Search for the cell housing the specified text and yield its [X, Y] center coordinate. 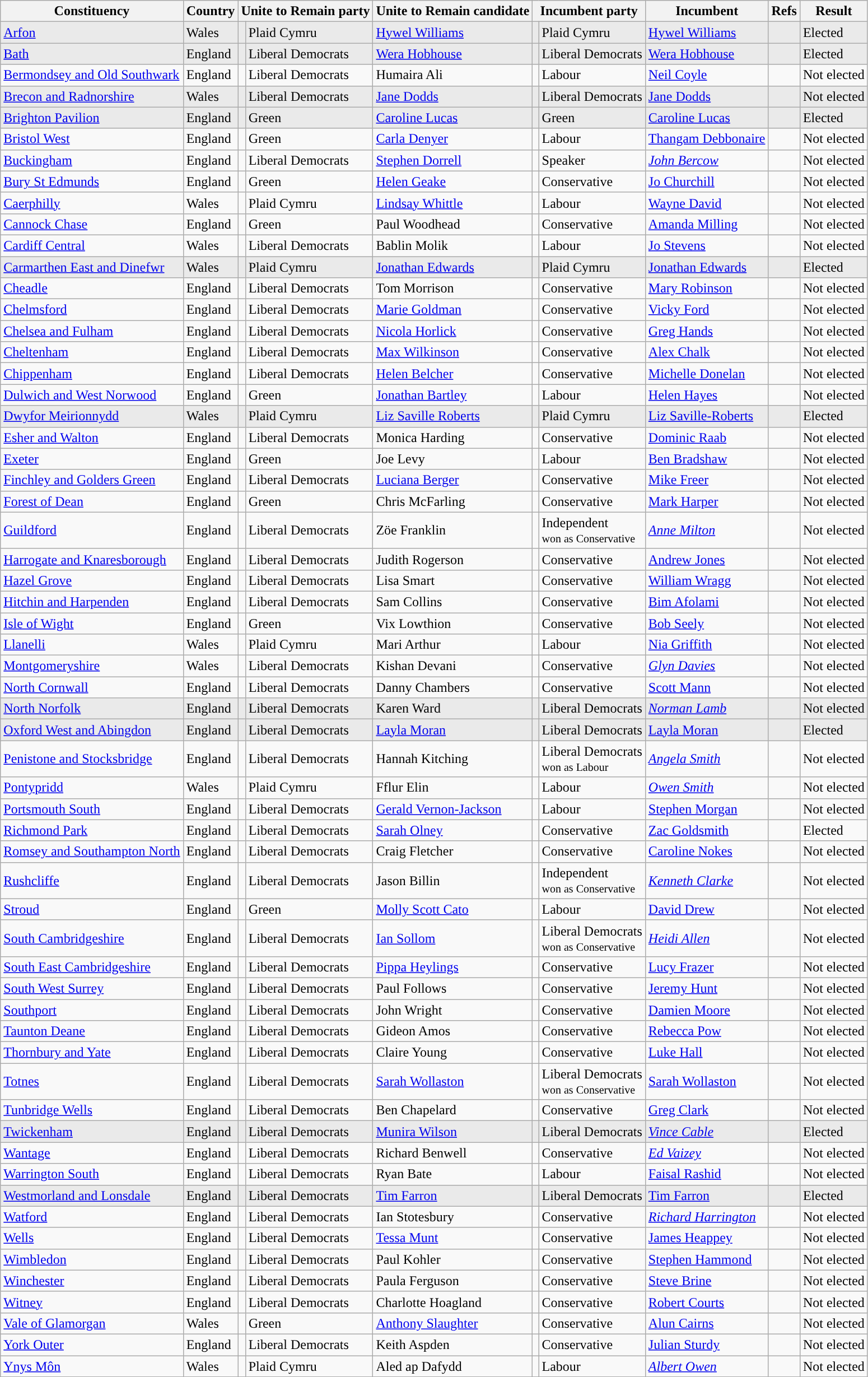
Bermondsey and Old Southwark [92, 75]
Jeremy Hunt [707, 988]
Unite to Remain party [306, 11]
Twickenham [92, 1132]
Claire Young [452, 1053]
Norman Lamb [707, 709]
Molly Scott Cato [452, 909]
Chris McFarling [452, 501]
Zac Goldsmith [707, 830]
Dominic Raab [707, 438]
Damien Moore [707, 1010]
Luke Hall [707, 1053]
John Bercow [707, 160]
Danny Chambers [452, 687]
Ian Stotesbury [452, 1217]
Wells [92, 1238]
Aled ap Dafydd [452, 1366]
John Wright [452, 1010]
Fflur Elin [452, 788]
Monica Harding [452, 438]
James Heappey [707, 1238]
Glyn Davies [707, 666]
Jo Churchill [707, 182]
Gideon Amos [452, 1031]
Sarah Olney [452, 830]
Montgomeryshire [92, 666]
Vicky Ford [707, 310]
Helen Belcher [452, 374]
Cheadle [92, 289]
Paul Woodhead [452, 224]
Thornbury and Yate [92, 1053]
Tom Morrison [452, 289]
Incumbent party [589, 11]
North Cornwall [92, 687]
Result [833, 11]
Llanelli [92, 645]
South Cambridgeshire [92, 938]
Portsmouth South [92, 809]
Stroud [92, 909]
Refs [784, 11]
Paula Ferguson [452, 1281]
South East Cambridgeshire [92, 967]
Bury St Edmunds [92, 182]
Southport [92, 1010]
Wimbledon [92, 1259]
Anthony Slaughter [452, 1323]
Zöe Franklin [452, 530]
Watford [92, 1217]
Warrington South [92, 1174]
Tessa Munt [452, 1238]
Winchester [92, 1281]
Lisa Smart [452, 580]
Dwyfor Meirionnydd [92, 416]
Tunbridge Wells [92, 1110]
Munira Wilson [452, 1132]
Cannock Chase [92, 224]
Greg Clark [707, 1110]
Caroline Nokes [707, 852]
Heidi Allen [707, 938]
Richard Harrington [707, 1217]
Craig Fletcher [452, 852]
Vale of Glamorgan [92, 1323]
Guildford [92, 530]
Ian Sollom [452, 938]
Rebecca Pow [707, 1031]
Andrew Jones [707, 559]
Liberal Democratswon as Labour [592, 759]
Bablin Molik [452, 245]
Humaira Ali [452, 75]
Pippa Heylings [452, 967]
Romsey and Southampton North [92, 852]
Bath [92, 54]
North Norfolk [92, 709]
Neil Coyle [707, 75]
Witney [92, 1302]
Caerphilly [92, 203]
Richard Benwell [452, 1153]
Westmorland and Lonsdale [92, 1195]
Lucy Frazer [707, 967]
Angela Smith [707, 759]
Hannah Kitching [452, 759]
David Drew [707, 909]
Amanda Milling [707, 224]
Independentwon as Conservative [592, 881]
William Wragg [707, 580]
Anne Milton [707, 530]
Ben Bradshaw [707, 459]
Buckingham [92, 160]
Mark Harper [707, 501]
Sam Collins [452, 602]
Cheltenham [92, 352]
Finchley and Golders Green [92, 480]
Nicola Horlick [452, 331]
Unite to Remain candidate [452, 11]
Dulwich and West Norwood [92, 395]
Faisal Rashid [707, 1174]
Scott Mann [707, 687]
York Outer [92, 1345]
Steve Brine [707, 1281]
Paul Kohler [452, 1259]
Ynys Môn [92, 1366]
Carmarthen East and Dinefwr [92, 267]
Incumbent [707, 11]
Carla Denyer [452, 139]
Harrogate and Knaresborough [92, 559]
Lindsay Whittle [452, 203]
Jason Billin [452, 881]
Stephen Dorrell [452, 160]
Totnes [92, 1081]
Stephen Hammond [707, 1259]
Kishan Devani [452, 666]
Mike Freer [707, 480]
Alex Chalk [707, 352]
Bob Seely [707, 624]
Oxford West and Abingdon [92, 730]
Ben Chapelard [452, 1110]
Wantage [92, 1153]
Constituency [92, 11]
Wayne David [707, 203]
Gerald Vernon-Jackson [452, 809]
Chelsea and Fulham [92, 331]
Judith Rogerson [452, 559]
Hitchin and Harpenden [92, 602]
Robert Courts [707, 1302]
Ryan Bate [452, 1174]
Cardiff Central [92, 245]
Brighton Pavilion [92, 118]
Keith Aspden [452, 1345]
Owen Smith [707, 788]
Penistone and Stocksbridge [92, 759]
Alun Cairns [707, 1323]
Mari Arthur [452, 645]
Mary Robinson [707, 289]
Max Wilkinson [452, 352]
Hazel Grove [92, 580]
Taunton Deane [92, 1031]
Exeter [92, 459]
Kenneth Clarke [707, 881]
Arfon [92, 32]
Albert Owen [707, 1366]
Pontypridd [92, 788]
Marie Goldman [452, 310]
Rushcliffe [92, 881]
Joe Levy [452, 459]
Julian Sturdy [707, 1345]
South West Surrey [92, 988]
Helen Geake [452, 182]
Stephen Morgan [707, 809]
Thangam Debbonaire [707, 139]
Karen Ward [452, 709]
Jonathan Bartley [452, 395]
Liz Saville Roberts [452, 416]
Chippenham [92, 374]
Luciana Berger [452, 480]
Chelmsford [92, 310]
Esher and Walton [92, 438]
Speaker [592, 160]
Liz Saville-Roberts [707, 416]
Vix Lowthion [452, 624]
Isle of Wight [92, 624]
Paul Follows [452, 988]
Michelle Donelan [707, 374]
Independent won as Conservative [592, 530]
Brecon and Radnorshire [92, 96]
Helen Hayes [707, 395]
Richmond Park [92, 830]
Charlotte Hoagland [452, 1302]
Nia Griffith [707, 645]
Vince Cable [707, 1132]
Greg Hands [707, 331]
Country [211, 11]
Bim Afolami [707, 602]
Forest of Dean [92, 501]
Jo Stevens [707, 245]
Ed Vaizey [707, 1153]
Bristol West [92, 139]
